Scan for the cell matching the given text and deliver its [X, Y] coordinate at center. 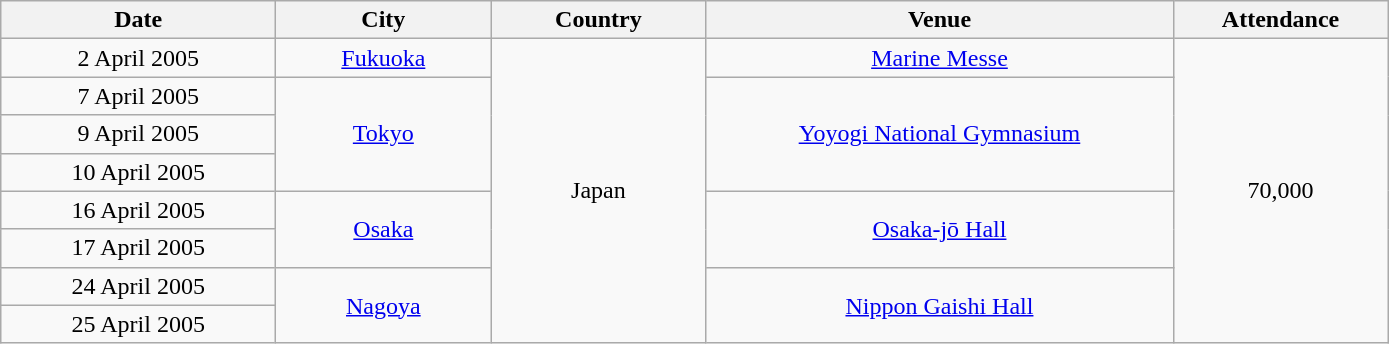
Tokyo [384, 134]
7 April 2005 [138, 96]
9 April 2005 [138, 134]
Attendance [1280, 20]
Nagoya [384, 305]
Date [138, 20]
Osaka-jō Hall [940, 229]
25 April 2005 [138, 324]
17 April 2005 [138, 248]
Japan [598, 191]
10 April 2005 [138, 172]
Country [598, 20]
Nippon Gaishi Hall [940, 305]
2 April 2005 [138, 58]
Marine Messe [940, 58]
Yoyogi National Gymnasium [940, 134]
70,000 [1280, 191]
Venue [940, 20]
City [384, 20]
Osaka [384, 229]
16 April 2005 [138, 210]
Fukuoka [384, 58]
24 April 2005 [138, 286]
